Return the [x, y] coordinate for the center point of the cell that contains the specified text.  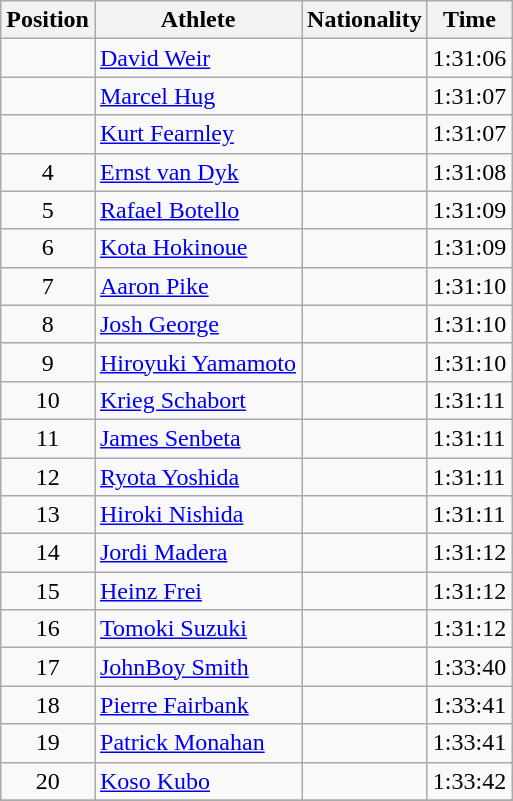
Patrick Monahan [198, 743]
Nationality [365, 20]
1:33:42 [469, 781]
Aaron Pike [198, 286]
17 [48, 667]
Josh George [198, 324]
16 [48, 629]
5 [48, 210]
1:31:08 [469, 172]
9 [48, 362]
Kurt Fearnley [198, 134]
Ernst van Dyk [198, 172]
12 [48, 477]
Time [469, 20]
James Senbeta [198, 438]
Ryota Yoshida [198, 477]
19 [48, 743]
13 [48, 515]
Hiroyuki Yamamoto [198, 362]
Marcel Hug [198, 96]
Jordi Madera [198, 553]
JohnBoy Smith [198, 667]
20 [48, 781]
15 [48, 591]
Heinz Frei [198, 591]
18 [48, 705]
Pierre Fairbank [198, 705]
11 [48, 438]
1:31:06 [469, 58]
Hiroki Nishida [198, 515]
Rafael Botello [198, 210]
1:33:40 [469, 667]
4 [48, 172]
Position [48, 20]
Krieg Schabort [198, 400]
David Weir [198, 58]
8 [48, 324]
Kota Hokinoue [198, 248]
6 [48, 248]
Athlete [198, 20]
10 [48, 400]
7 [48, 286]
14 [48, 553]
Koso Kubo [198, 781]
Tomoki Suzuki [198, 629]
